Detect which cell encompasses the target text, then output its [x, y] center coordinate. 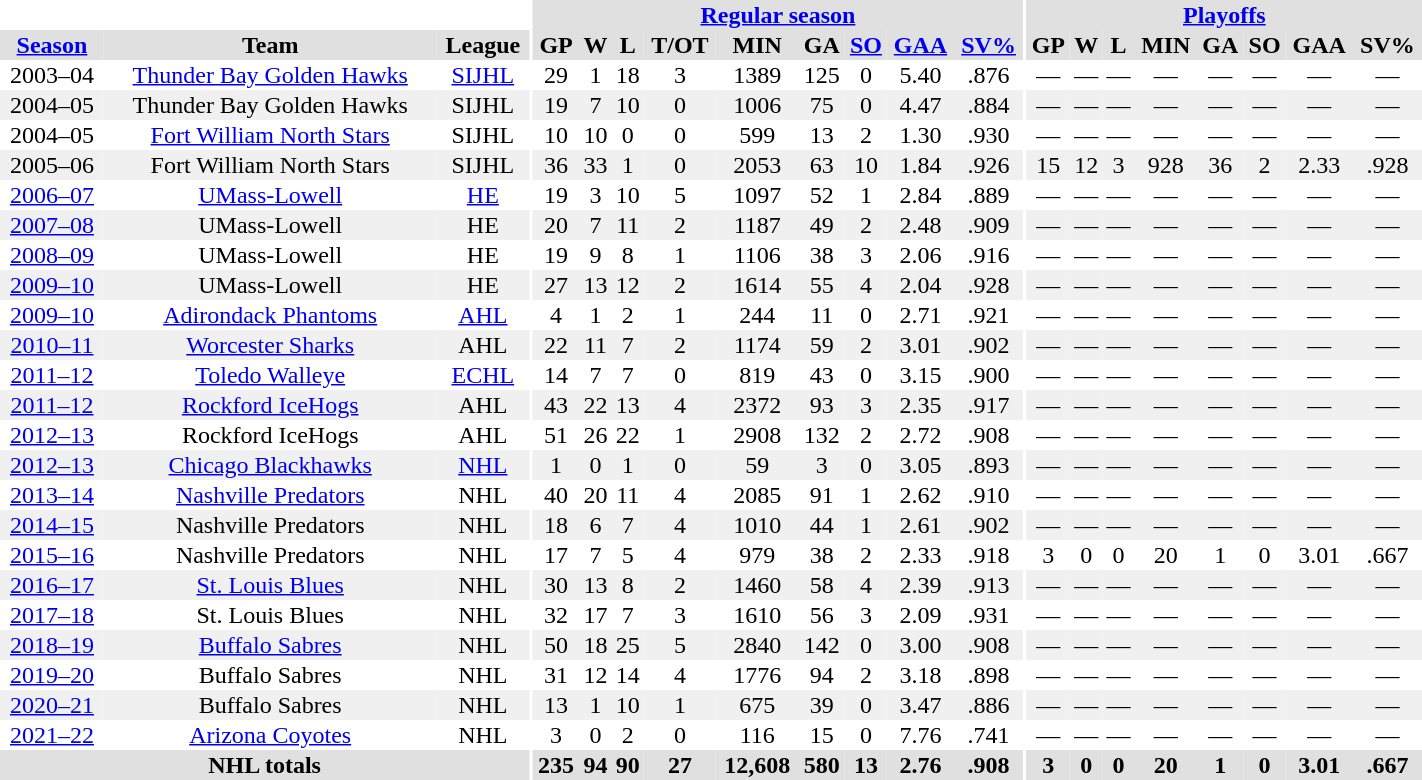
2019–20 [52, 675]
2020–21 [52, 705]
1460 [757, 585]
2017–18 [52, 615]
2.61 [920, 525]
580 [822, 765]
7.76 [920, 735]
5.40 [920, 75]
125 [822, 75]
.918 [988, 555]
55 [822, 285]
.884 [988, 105]
NHL totals [264, 765]
1097 [757, 195]
235 [556, 765]
3.05 [920, 465]
2.35 [920, 405]
979 [757, 555]
.909 [988, 225]
29 [556, 75]
.889 [988, 195]
2013–14 [52, 495]
Playoffs [1224, 15]
2006–07 [52, 195]
T/OT [680, 45]
928 [1166, 165]
.898 [988, 675]
.931 [988, 615]
2.48 [920, 225]
30 [556, 585]
Adirondack Phantoms [270, 315]
1389 [757, 75]
2.06 [920, 255]
.916 [988, 255]
142 [822, 645]
2.09 [920, 615]
1.30 [920, 135]
33 [595, 165]
Chicago Blackhawks [270, 465]
91 [822, 495]
Regular season [778, 15]
2.04 [920, 285]
40 [556, 495]
58 [822, 585]
2008–09 [52, 255]
25 [628, 645]
2.39 [920, 585]
2003–04 [52, 75]
6 [595, 525]
50 [556, 645]
2005–06 [52, 165]
90 [628, 765]
3.18 [920, 675]
1006 [757, 105]
.921 [988, 315]
3.00 [920, 645]
.917 [988, 405]
819 [757, 375]
26 [595, 435]
2.72 [920, 435]
3.47 [920, 705]
2018–19 [52, 645]
1187 [757, 225]
League [482, 45]
44 [822, 525]
52 [822, 195]
.913 [988, 585]
1.84 [920, 165]
2010–11 [52, 345]
1776 [757, 675]
2840 [757, 645]
Arizona Coyotes [270, 735]
Team [270, 45]
.930 [988, 135]
.741 [988, 735]
675 [757, 705]
1610 [757, 615]
244 [757, 315]
2007–08 [52, 225]
2.71 [920, 315]
39 [822, 705]
2016–17 [52, 585]
49 [822, 225]
1106 [757, 255]
Toledo Walleye [270, 375]
116 [757, 735]
2.76 [920, 765]
2021–22 [52, 735]
Worcester Sharks [270, 345]
2015–16 [52, 555]
93 [822, 405]
1174 [757, 345]
1614 [757, 285]
.893 [988, 465]
51 [556, 435]
2.62 [920, 495]
56 [822, 615]
31 [556, 675]
75 [822, 105]
4.47 [920, 105]
599 [757, 135]
132 [822, 435]
2908 [757, 435]
Season [52, 45]
ECHL [482, 375]
2085 [757, 495]
.876 [988, 75]
.926 [988, 165]
1010 [757, 525]
.910 [988, 495]
2.84 [920, 195]
.886 [988, 705]
.900 [988, 375]
32 [556, 615]
2053 [757, 165]
2372 [757, 405]
3.15 [920, 375]
9 [595, 255]
2014–15 [52, 525]
12,608 [757, 765]
63 [822, 165]
